Return the [X, Y] coordinate for the center point of the cell that contains the specified text.  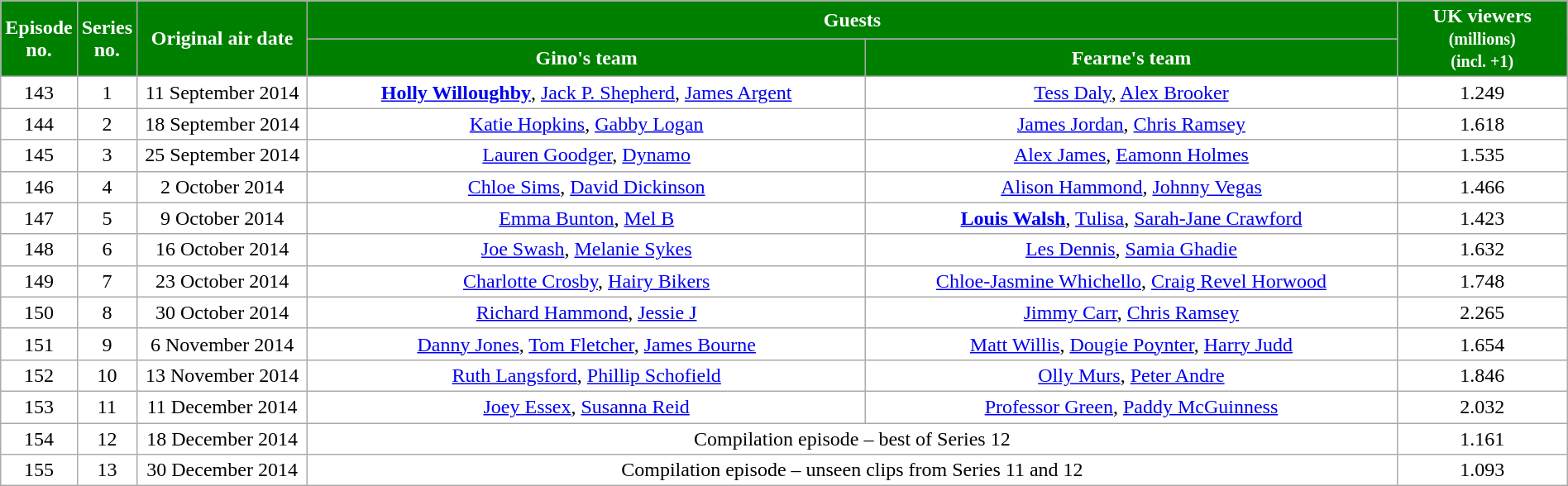
149 [39, 281]
152 [39, 375]
1.249 [1482, 93]
Matt Willis, Dougie Poynter, Harry Judd [1131, 344]
Joey Essex, Susanna Reid [587, 407]
13 [107, 470]
Jimmy Carr, Chris Ramsey [1131, 312]
1.161 [1482, 439]
Gino's team [587, 58]
6 [107, 250]
147 [39, 218]
16 October 2014 [222, 250]
UK viewers (millions)(incl. +1) [1482, 39]
8 [107, 312]
148 [39, 250]
Louis Walsh, Tulisa, Sarah-Jane Crawford [1131, 218]
154 [39, 439]
1 [107, 93]
Chloe Sims, David Dickinson [587, 187]
2.265 [1482, 312]
9 October 2014 [222, 218]
150 [39, 312]
James Jordan, Chris Ramsey [1131, 124]
Original air date [222, 39]
Fearne's team [1131, 58]
144 [39, 124]
1.618 [1482, 124]
Alison Hammond, Johnny Vegas [1131, 187]
1.535 [1482, 155]
11 [107, 407]
Episodeno. [39, 39]
Guests [853, 20]
4 [107, 187]
1.632 [1482, 250]
146 [39, 187]
1.748 [1482, 281]
6 November 2014 [222, 344]
Joe Swash, Melanie Sykes [587, 250]
11 September 2014 [222, 93]
1.093 [1482, 470]
Les Dennis, Samia Ghadie [1131, 250]
153 [39, 407]
Compilation episode – unseen clips from Series 11 and 12 [853, 470]
18 September 2014 [222, 124]
13 November 2014 [222, 375]
30 December 2014 [222, 470]
30 October 2014 [222, 312]
1.466 [1482, 187]
Charlotte Crosby, Hairy Bikers [587, 281]
Tess Daly, Alex Brooker [1131, 93]
5 [107, 218]
Holly Willoughby, Jack P. Shepherd, James Argent [587, 93]
Olly Murs, Peter Andre [1131, 375]
151 [39, 344]
Emma Bunton, Mel B [587, 218]
Seriesno. [107, 39]
1.423 [1482, 218]
2 [107, 124]
Richard Hammond, Jessie J [587, 312]
1.846 [1482, 375]
25 September 2014 [222, 155]
2 October 2014 [222, 187]
145 [39, 155]
155 [39, 470]
7 [107, 281]
Ruth Langsford, Phillip Schofield [587, 375]
Alex James, Eamonn Holmes [1131, 155]
143 [39, 93]
Lauren Goodger, Dynamo [587, 155]
Chloe-Jasmine Whichello, Craig Revel Horwood [1131, 281]
2.032 [1482, 407]
1.654 [1482, 344]
Professor Green, Paddy McGuinness [1131, 407]
18 December 2014 [222, 439]
9 [107, 344]
3 [107, 155]
Katie Hopkins, Gabby Logan [587, 124]
10 [107, 375]
Danny Jones, Tom Fletcher, James Bourne [587, 344]
12 [107, 439]
23 October 2014 [222, 281]
11 December 2014 [222, 407]
Compilation episode – best of Series 12 [853, 439]
